Determine the (x, y) coordinate at the center of the cell enclosing the given text.  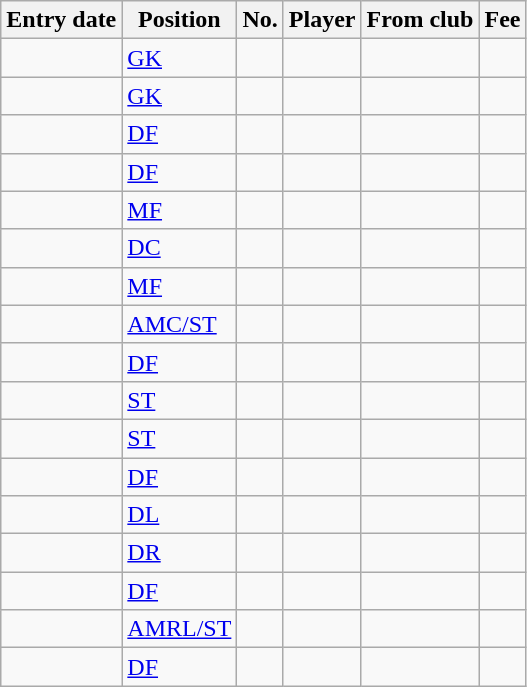
Entry date (62, 20)
DC (180, 248)
From club (420, 20)
Player (322, 20)
AMC/ST (180, 324)
Fee (502, 20)
DL (180, 515)
Position (180, 20)
No. (260, 20)
DR (180, 553)
AMRL/ST (180, 629)
